Return (x, y) of the center of cell containing provided text 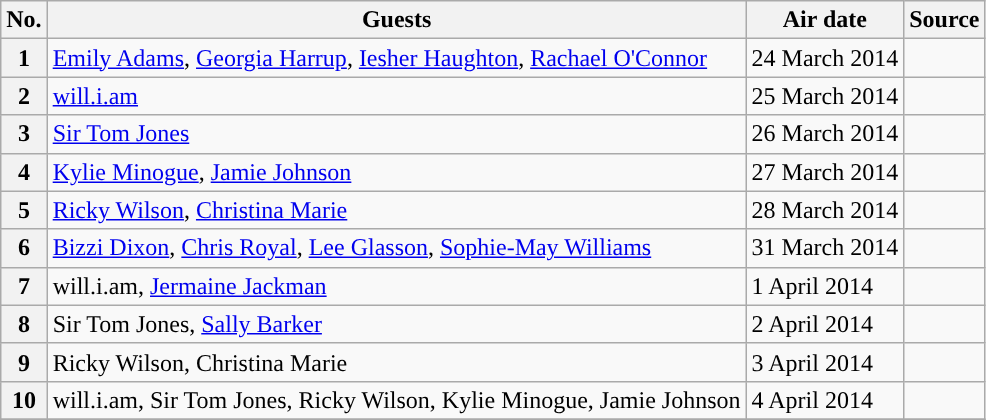
8 (24, 324)
will.i.am, Sir Tom Jones, Ricky Wilson, Kylie Minogue, Jamie Johnson (396, 400)
27 March 2014 (825, 172)
No. (24, 20)
Kylie Minogue, Jamie Johnson (396, 172)
6 (24, 248)
1 April 2014 (825, 286)
1 (24, 58)
10 (24, 400)
5 (24, 210)
31 March 2014 (825, 248)
Bizzi Dixon, Chris Royal, Lee Glasson, Sophie-May Williams (396, 248)
3 April 2014 (825, 362)
4 April 2014 (825, 400)
Sir Tom Jones, Sally Barker (396, 324)
will.i.am, Jermaine Jackman (396, 286)
28 March 2014 (825, 210)
Source (944, 20)
Guests (396, 20)
will.i.am (396, 96)
7 (24, 286)
26 March 2014 (825, 134)
3 (24, 134)
2 April 2014 (825, 324)
4 (24, 172)
2 (24, 96)
Air date (825, 20)
24 March 2014 (825, 58)
Sir Tom Jones (396, 134)
Emily Adams, Georgia Harrup, Iesher Haughton, Rachael O'Connor (396, 58)
9 (24, 362)
25 March 2014 (825, 96)
